Return (x, y) of the center of cell containing provided text 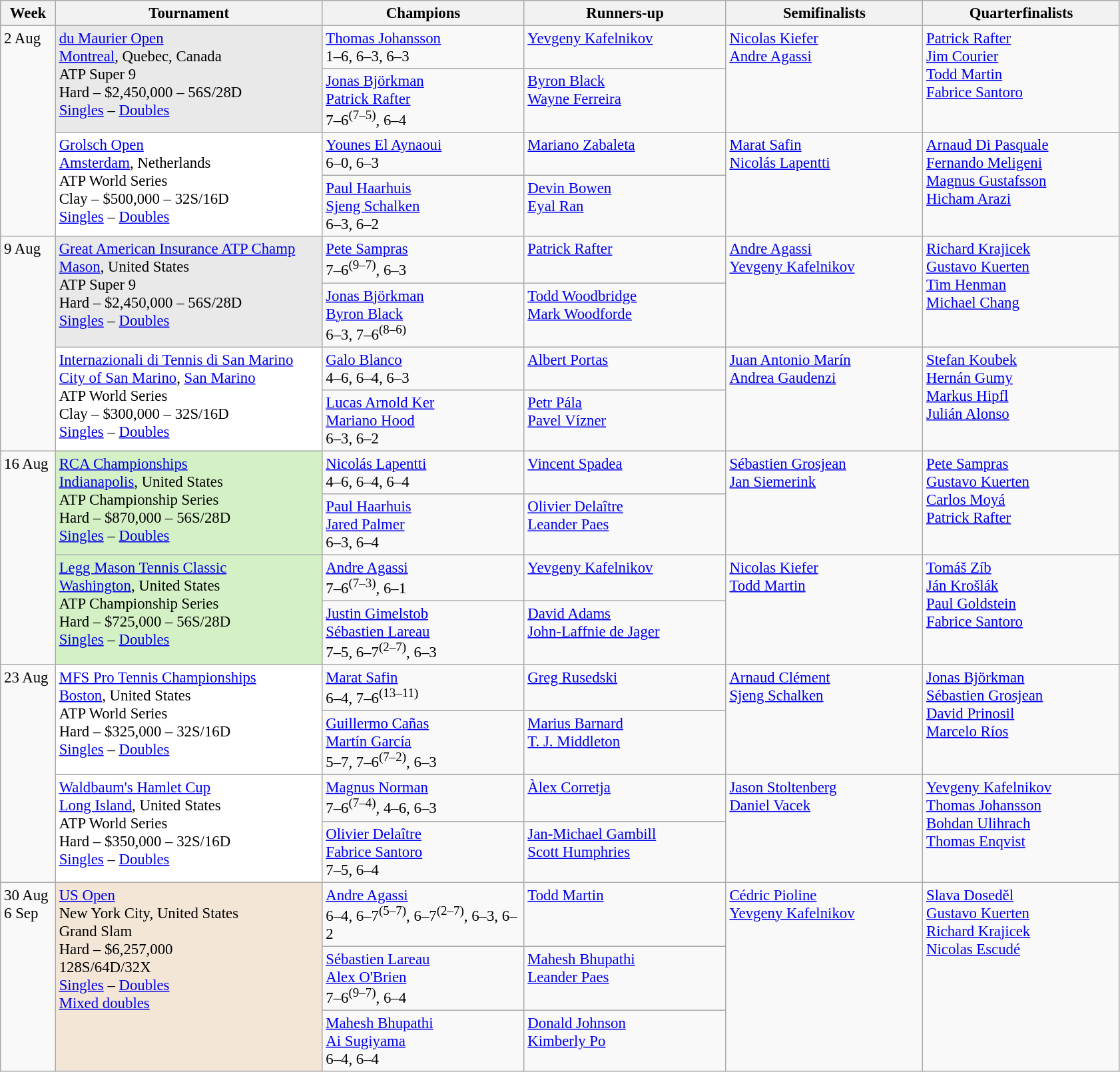
RCA Championships Indianapolis, United StatesATP Championship SeriesHard – $870,000 – 56S/28DSingles – Doubles (189, 503)
Patrick Rafter (625, 260)
Cédric Pioline Yevgeny Kafelnikov (824, 977)
Justin Gimelstob Sébastien Lareau7–5, 6–7(2–7), 6–3 (423, 633)
Yevgeny Kafelnikov Thomas Johansson Bohdan Ulihrach Thomas Enqvist (1021, 828)
Andre Agassi7–6(7–3), 6–1 (423, 578)
Tournament (189, 13)
16 Aug (28, 558)
Slava Doseděl Gustavo Kuerten Richard Krajicek Nicolas Escudé (1021, 977)
Runners-up (625, 13)
23 Aug (28, 774)
Galo Blanco4–6, 6–4, 6–3 (423, 369)
Paul Haarhuis Jared Palmer6–3, 6–4 (423, 525)
Albert Portas (625, 369)
Mahesh Bhupathi Ai Sugiyama6–4, 6–4 (423, 1041)
2 Aug (28, 132)
Donald Johnson Kimberly Po (625, 1041)
Mahesh Bhupathi Leander Paes (625, 978)
David Adams John-Laffnie de Jager (625, 633)
du Maurier Open Montreal, Quebec, CanadaATP Super 9Hard – $2,450,000 – 56S/28DSingles – Doubles (189, 80)
Grolsch Open Amsterdam, NetherlandsATP World SeriesClay – $500,000 – 32S/16DSingles – Doubles (189, 184)
Petr Pála Pavel Vízner (625, 420)
Guillermo Cañas Martín García5–7, 7–6(7–2), 6–3 (423, 743)
Todd Martin (625, 914)
Internazionali di Tennis di San Marino City of San Marino, San MarinoATP World SeriesClay – $300,000 – 32S/16DSingles – Doubles (189, 399)
Semifinalists (824, 13)
Olivier Delaître Leander Paes (625, 525)
Andre Agassi Yevgeny Kafelnikov (824, 292)
Àlex Corretja (625, 798)
Great American Insurance ATP ChampMason, United StatesATP Super 9Hard – $2,450,000 – 56S/28DSingles – Doubles (189, 292)
Todd Woodbridge Mark Woodforde (625, 315)
Jonas Björkman Byron Black6–3, 7–6(8–6) (423, 315)
Vincent Spadea (625, 473)
Devin Bowen Eyal Ran (625, 206)
Tomáš Zíb Ján Krošlák Paul Goldstein Fabrice Santoro (1021, 610)
Arnaud Di Pasquale Fernando Meligeni Magnus Gustafsson Hicham Arazi (1021, 184)
Jonas Björkman Patrick Rafter7–6(7–5), 6–4 (423, 101)
Mariano Zabaleta (625, 154)
Sébastien Lareau Alex O'Brien7–6(9–7), 6–4 (423, 978)
Byron Black Wayne Ferreira (625, 101)
Pete Sampras Gustavo Kuerten Carlos Moyá Patrick Rafter (1021, 503)
Nicolás Lapentti4–6, 6–4, 6–4 (423, 473)
Juan Antonio Marín Andrea Gaudenzi (824, 399)
Champions (423, 13)
Andre Agassi6–4, 6–7(5–7), 6–7(2–7), 6–3, 6–2 (423, 914)
MFS Pro Tennis Championships Boston, United StatesATP World SeriesHard – $325,000 – 32S/16DSingles – Doubles (189, 720)
Olivier Delaître Fabrice Santoro7–5, 6–4 (423, 852)
Sébastien Grosjean Jan Siemerink (824, 503)
Arnaud Clément Sjeng Schalken (824, 720)
30 Aug 6 Sep (28, 977)
Lucas Arnold Ker Mariano Hood6–3, 6–2 (423, 420)
Jonas Björkman Sébastien Grosjean David Prinosil Marcelo Ríos (1021, 720)
Week (28, 13)
Marius Barnard T. J. Middleton (625, 743)
Nicolas Kiefer Todd Martin (824, 610)
Legg Mason Tennis Classic Washington, United StatesATP Championship SeriesHard – $725,000 – 56S/28DSingles – Doubles (189, 610)
Greg Rusedski (625, 688)
Thomas Johansson1–6, 6–3, 6–3 (423, 48)
Magnus Norman7–6(7–4), 4–6, 6–3 (423, 798)
Paul Haarhuis Sjeng Schalken6–3, 6–2 (423, 206)
9 Aug (28, 344)
Pete Sampras7–6(9–7), 6–3 (423, 260)
Marat Safin Nicolás Lapentti (824, 184)
Younes El Aynaoui6–0, 6–3 (423, 154)
Stefan Koubek Hernán Gumy Markus Hipfl Julián Alonso (1021, 399)
Jan-Michael Gambill Scott Humphries (625, 852)
Patrick Rafter Jim Courier Todd Martin Fabrice Santoro (1021, 80)
Richard Krajicek Gustavo Kuerten Tim Henman Michael Chang (1021, 292)
Quarterfinalists (1021, 13)
Jason Stoltenberg Daniel Vacek (824, 828)
Waldbaum's Hamlet CupLong Island, United StatesATP World SeriesHard – $350,000 – 32S/16DSingles – Doubles (189, 828)
US Open New York City, United StatesGrand SlamHard – $6,257,000128S/64D/32XSingles – Doubles Mixed doubles (189, 977)
Marat Safin6–4, 7–6(13–11) (423, 688)
Nicolas Kiefer Andre Agassi (824, 80)
